Provide the (X, Y) coordinate of the cell's center where the given text is located.  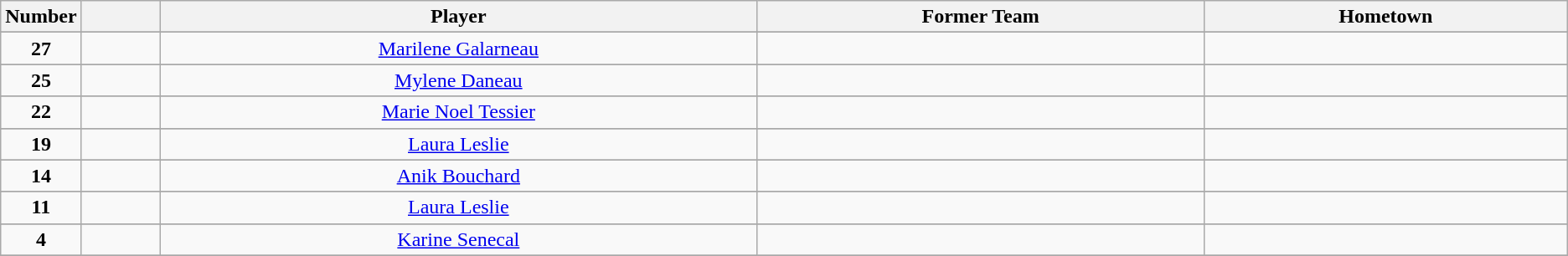
11 (41, 207)
Hometown (1385, 17)
Marie Noel Tessier (459, 112)
19 (41, 144)
Marilene Galarneau (459, 49)
Mylene Daneau (459, 80)
27 (41, 49)
Anik Bouchard (459, 176)
14 (41, 176)
22 (41, 112)
Former Team (980, 17)
Player (459, 17)
25 (41, 80)
4 (41, 239)
Number (41, 17)
Karine Senecal (459, 239)
